Pinpoint the cell where the given text exists, returning its [X, Y] midpoint coordinate. 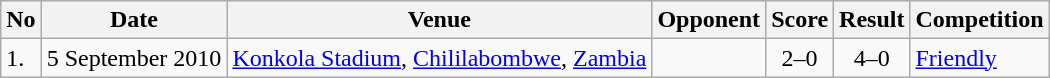
5 September 2010 [134, 58]
4–0 [872, 58]
Venue [440, 20]
Score [800, 20]
Opponent [709, 20]
Result [872, 20]
2–0 [800, 58]
1. [21, 58]
Competition [980, 20]
Date [134, 20]
Friendly [980, 58]
Konkola Stadium, Chililabombwe, Zambia [440, 58]
No [21, 20]
